For the text-containing cell, return its midpoint in [x, y] coordinate format. 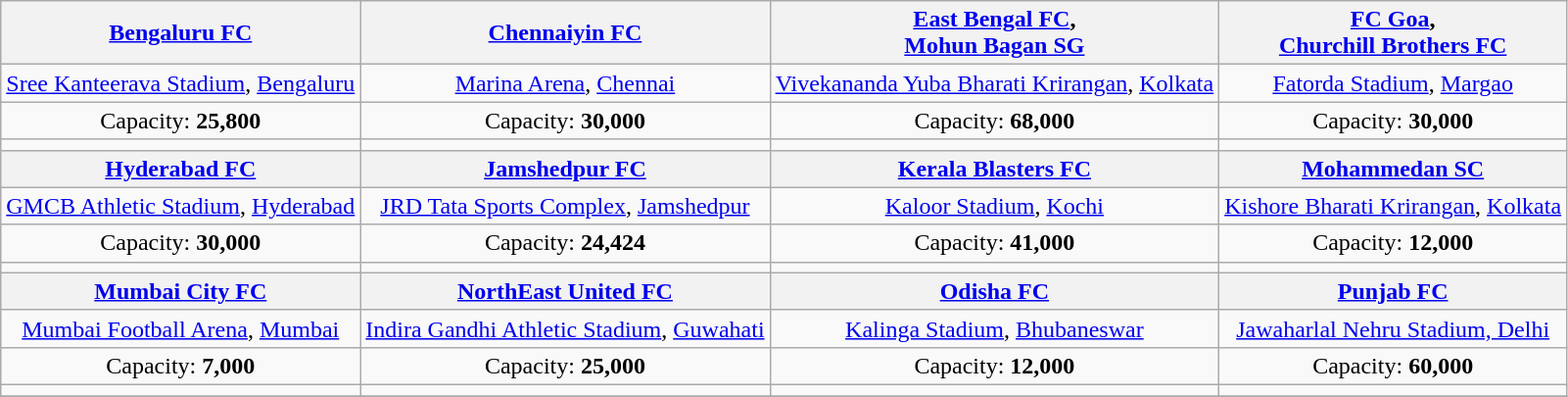
Bengaluru FC [180, 33]
Kerala Blasters FC [995, 169]
Kalinga Stadium, Bhubaneswar [995, 328]
Capacity: 60,000 [1393, 366]
Hyderabad FC [180, 169]
Indira Gandhi Athletic Stadium, Guwahati [565, 328]
Capacity: 24,424 [565, 243]
Capacity: 7,000 [180, 366]
Capacity: 68,000 [995, 121]
Kishore Bharati Krirangan, Kolkata [1393, 206]
Capacity: 25,800 [180, 121]
Vivekananda Yuba Bharati Krirangan, Kolkata [995, 83]
Fatorda Stadium, Margao [1393, 83]
Jawaharlal Nehru Stadium, Delhi [1393, 328]
Mohammedan SC [1393, 169]
FC Goa,Churchill Brothers FC [1393, 33]
Kaloor Stadium, Kochi [995, 206]
JRD Tata Sports Complex, Jamshedpur [565, 206]
East Bengal FC,Mohun Bagan SG [995, 33]
Capacity: 25,000 [565, 366]
Jamshedpur FC [565, 169]
Odisha FC [995, 291]
Marina Arena, Chennai [565, 83]
Punjab FC [1393, 291]
GMCB Athletic Stadium, Hyderabad [180, 206]
Mumbai City FC [180, 291]
NorthEast United FC [565, 291]
Mumbai Football Arena, Mumbai [180, 328]
Chennaiyin FC [565, 33]
Capacity: 41,000 [995, 243]
Sree Kanteerava Stadium, Bengaluru [180, 83]
